Locate the cell with the specified text and output its (x, y) center coordinate. 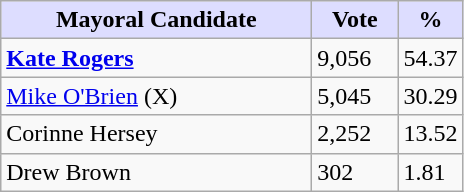
Corinne Hersey (156, 134)
54.37 (430, 58)
Kate Rogers (156, 58)
9,056 (355, 58)
Mayoral Candidate (156, 20)
1.81 (430, 172)
Mike O'Brien (X) (156, 96)
13.52 (430, 134)
Drew Brown (156, 172)
30.29 (430, 96)
302 (355, 172)
Vote (355, 20)
% (430, 20)
5,045 (355, 96)
2,252 (355, 134)
